Locate the cell with the specified text and output its [X, Y] center coordinate. 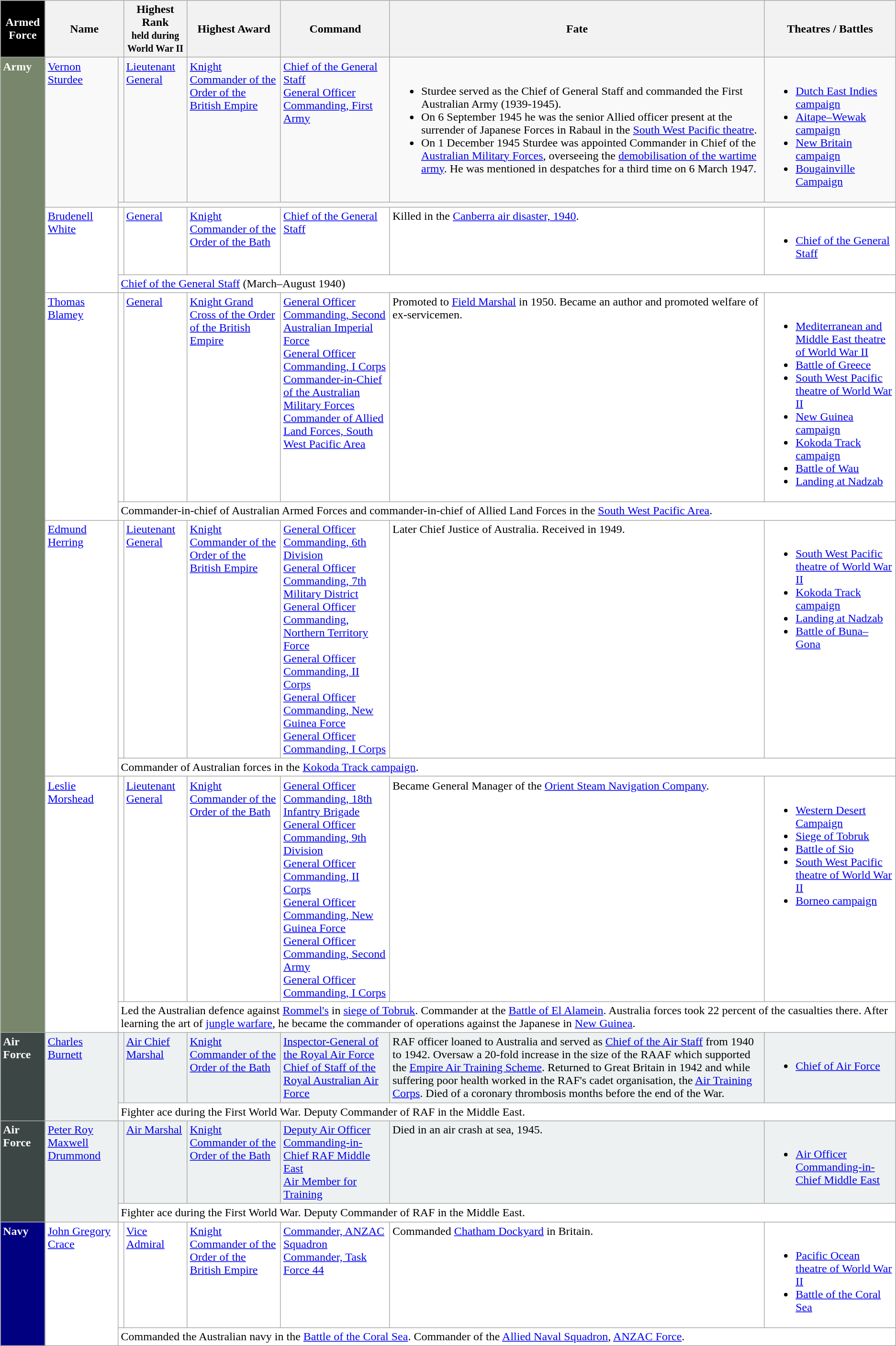
Promoted to Field Marshal in 1950. Became an author and promoted welfare of ex-servicemen. [577, 397]
Army [23, 545]
Thomas Blamey [81, 406]
Theatres / Battles [830, 29]
Commander of Australian forces in the Kokoda Track campaign. [507, 767]
Air Officer Commanding-in-Chief Middle East [830, 1163]
Fate [577, 29]
Inspector-General of the Royal Air ForceChief of Staff of the Royal Australian Air Force [335, 1067]
Became General Manager of the Orient Steam Navigation Company. [577, 889]
Later Chief Justice of Australia. Received in 1949. [577, 639]
Peter Roy Maxwell Drummond [81, 1171]
Pacific Ocean theatre of World War IIBattle of the Coral Sea [830, 1275]
Killed in the Canberra air disaster, 1940. [577, 241]
South West Pacific theatre of World War IIKokoda Track campaignLanding at NadzabBattle of Buna–Gona [830, 639]
Leslie Morshead [81, 904]
Commanded the Australian navy in the Battle of the Coral Sea. Commander of the Allied Naval Squadron, ANZAC Force. [507, 1337]
Chief of Air Force [830, 1067]
Air Marshal [155, 1163]
Command [335, 29]
Edmund Herring [81, 648]
Armed Force [23, 29]
Navy [23, 1284]
John Gregory Crace [81, 1284]
Charles Burnett [81, 1076]
Dutch East Indies campaignAitape–Wewak campaignNew Britain campaignBougainville Campaign [830, 130]
Died in an air crash at sea, 1945. [577, 1163]
Western Desert CampaignSiege of TobrukBattle of SioSouth West Pacific theatre of World War IIBorneo campaign [830, 889]
Name [84, 29]
Highest Rankheld during World War II [155, 29]
Deputy Air Officer Commanding-in-Chief RAF Middle EastAir Member for Training [335, 1163]
Highest Award [234, 29]
Chief of the General StaffGeneral Officer Commanding, First Army [335, 130]
Vice Admiral [155, 1275]
Commander, ANZAC SquadronCommander, Task Force 44 [335, 1275]
Commander-in-chief of Australian Armed Forces and commander-in-chief of Allied Land Forces in the South West Pacific Area. [507, 511]
Chief of the General Staff (March–August 1940) [507, 283]
Brudenell White [81, 250]
Air Chief Marshal [155, 1067]
Vernon Sturdee [81, 132]
Knight Grand Cross of the Order of the British Empire [234, 397]
Commanded Chatham Dockyard in Britain. [577, 1275]
